Locate the cell with the specified text and output its (X, Y) center coordinate. 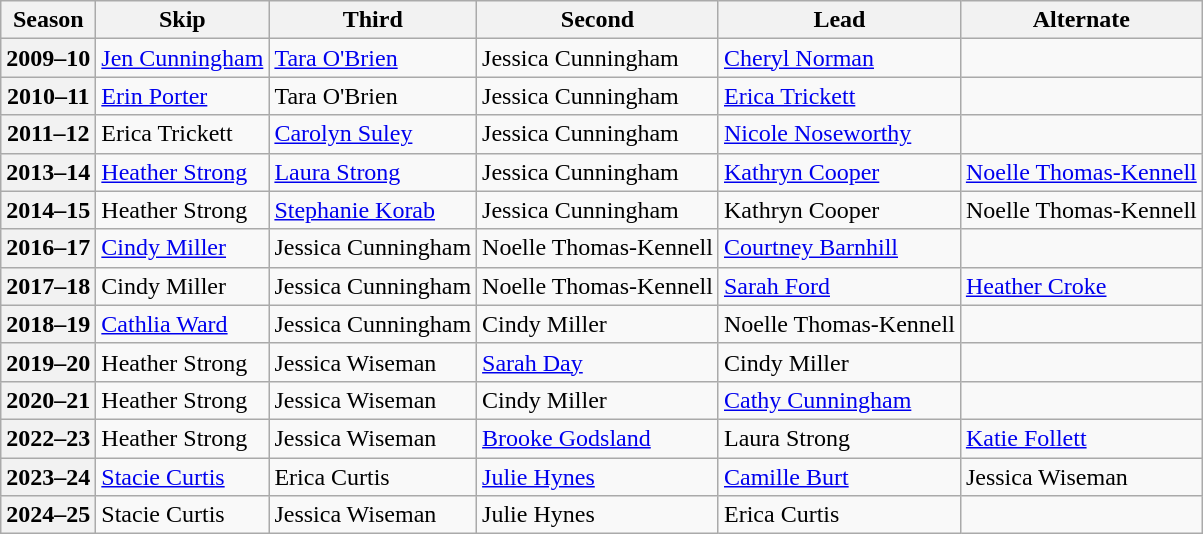
Brooke Godsland (598, 438)
2016–17 (48, 248)
Sarah Day (598, 362)
Lead (839, 20)
2020–21 (48, 400)
2009–10 (48, 58)
Carolyn Suley (373, 134)
2011–12 (48, 134)
Alternate (1081, 20)
2024–25 (48, 515)
Second (598, 20)
2014–15 (48, 210)
Camille Burt (839, 477)
Cathy Cunningham (839, 400)
Nicole Noseworthy (839, 134)
2017–18 (48, 286)
Sarah Ford (839, 286)
Season (48, 20)
2013–14 (48, 172)
2010–11 (48, 96)
Cathlia Ward (182, 324)
Skip (182, 20)
Stephanie Korab (373, 210)
Courtney Barnhill (839, 248)
Erin Porter (182, 96)
Cheryl Norman (839, 58)
2023–24 (48, 477)
2022–23 (48, 438)
Third (373, 20)
Katie Follett (1081, 438)
Jen Cunningham (182, 58)
2018–19 (48, 324)
2019–20 (48, 362)
Heather Croke (1081, 286)
